Find where the given text appears and provide that cell's center as [x, y] coordinate. 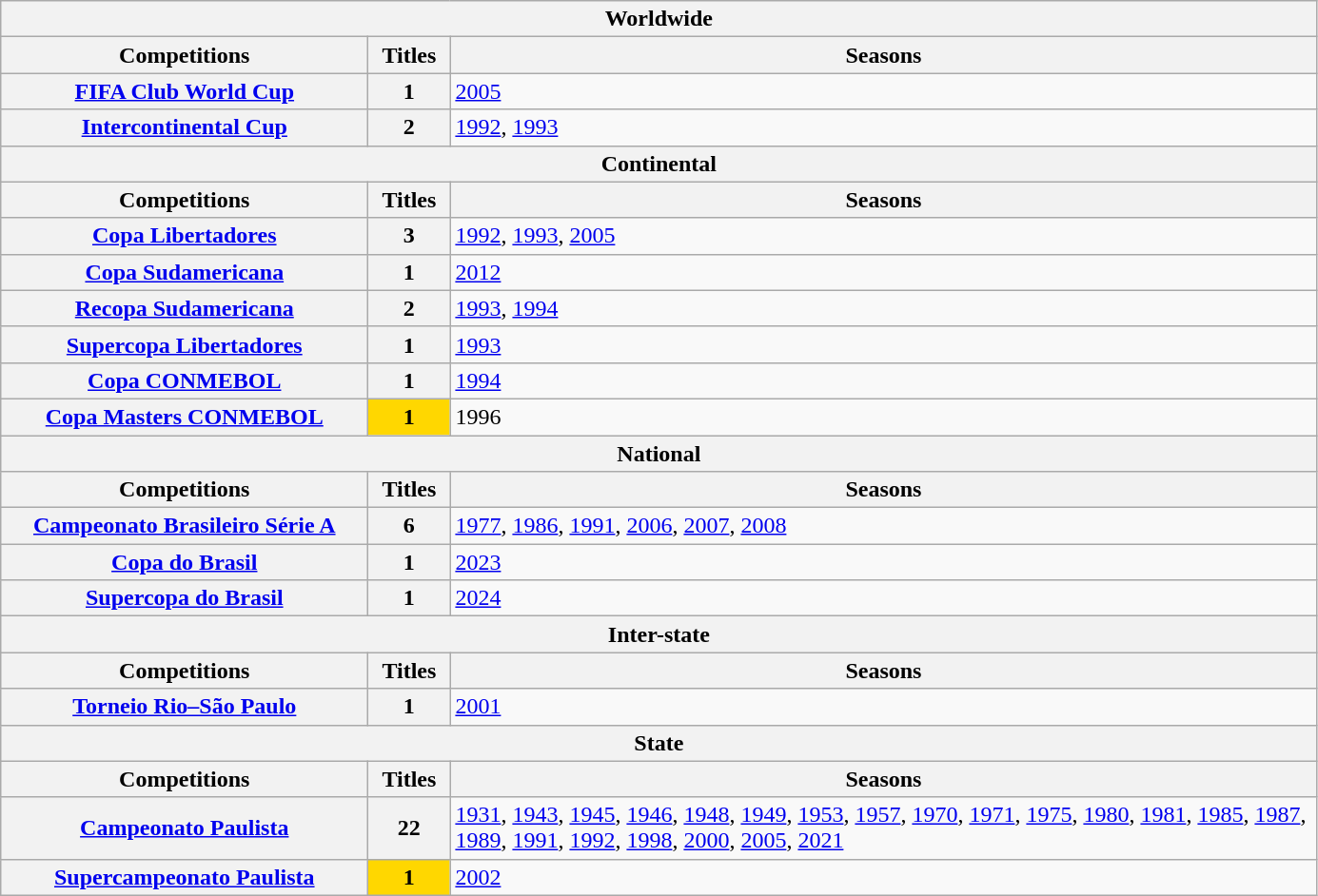
Continental [659, 164]
State [659, 743]
2012 [883, 272]
FIFA Club World Cup [185, 91]
National [659, 454]
1992, 1993, 2005 [883, 236]
Supercopa Libertadores [185, 344]
Campeonato Paulista [185, 828]
Intercontinental Cup [185, 127]
3 [409, 236]
Supercopa do Brasil [185, 598]
6 [409, 526]
1994 [883, 380]
Worldwide [659, 19]
Torneio Rio–São Paulo [185, 707]
1993, 1994 [883, 308]
Recopa Sudamericana [185, 308]
2001 [883, 707]
1977, 1986, 1991, 2006, 2007, 2008 [883, 526]
2002 [883, 877]
1931, 1943, 1945, 1946, 1948, 1949, 1953, 1957, 1970, 1971, 1975, 1980, 1981, 1985, 1987, 1989, 1991, 1992, 1998, 2000, 2005, 2021 [883, 828]
Supercampeonato Paulista [185, 877]
Copa Libertadores [185, 236]
Copa CONMEBOL [185, 380]
Inter-state [659, 634]
Campeonato Brasileiro Série A [185, 526]
Copa do Brasil [185, 562]
Copa Masters CONMEBOL [185, 417]
1993 [883, 344]
2024 [883, 598]
1992, 1993 [883, 127]
2023 [883, 562]
1996 [883, 417]
22 [409, 828]
Copa Sudamericana [185, 272]
2005 [883, 91]
